Extract the [x, y] coordinate from the center of the cell holding the provided text.  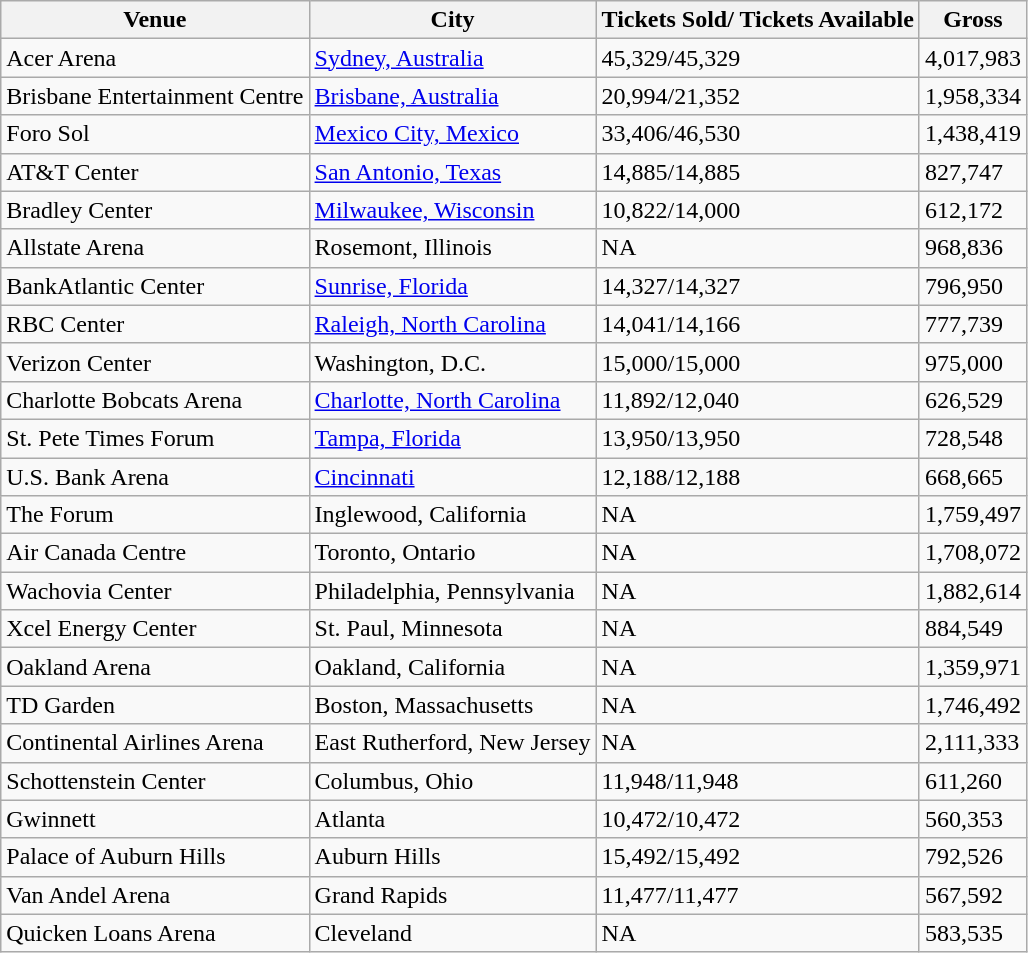
777,739 [972, 324]
Inglewood, California [452, 515]
Mexico City, Mexico [452, 134]
11,892/12,040 [758, 400]
St. Paul, Minnesota [452, 629]
Sunrise, Florida [452, 286]
Boston, Massachusetts [452, 705]
Xcel Energy Center [155, 629]
Quicken Loans Arena [155, 933]
15,000/15,000 [758, 362]
TD Garden [155, 705]
Tickets Sold/ Tickets Available [758, 20]
1,746,492 [972, 705]
Allstate Arena [155, 248]
Charlotte, North Carolina [452, 400]
14,327/14,327 [758, 286]
11,948/11,948 [758, 781]
2,111,333 [972, 743]
Oakland Arena [155, 667]
Brisbane, Australia [452, 96]
Schottenstein Center [155, 781]
1,438,419 [972, 134]
Cleveland [452, 933]
Grand Rapids [452, 895]
Washington, D.C. [452, 362]
1,958,334 [972, 96]
St. Pete Times Forum [155, 438]
884,549 [972, 629]
20,994/21,352 [758, 96]
Van Andel Arena [155, 895]
14,885/14,885 [758, 172]
RBC Center [155, 324]
Toronto, Ontario [452, 553]
1,708,072 [972, 553]
14,041/14,166 [758, 324]
728,548 [972, 438]
1,759,497 [972, 515]
15,492/15,492 [758, 857]
U.S. Bank Arena [155, 477]
Air Canada Centre [155, 553]
968,836 [972, 248]
Rosemont, Illinois [452, 248]
AT&T Center [155, 172]
Philadelphia, Pennsylvania [452, 591]
Wachovia Center [155, 591]
Bradley Center [155, 210]
Verizon Center [155, 362]
BankAtlantic Center [155, 286]
Atlanta [452, 819]
612,172 [972, 210]
East Rutherford, New Jersey [452, 743]
668,665 [972, 477]
10,822/14,000 [758, 210]
Tampa, Florida [452, 438]
827,747 [972, 172]
1,359,971 [972, 667]
4,017,983 [972, 58]
10,472/10,472 [758, 819]
Palace of Auburn Hills [155, 857]
Columbus, Ohio [452, 781]
626,529 [972, 400]
Sydney, Australia [452, 58]
Milwaukee, Wisconsin [452, 210]
13,950/13,950 [758, 438]
Brisbane Entertainment Centre [155, 96]
Oakland, California [452, 667]
Gwinnett [155, 819]
796,950 [972, 286]
611,260 [972, 781]
Auburn Hills [452, 857]
Venue [155, 20]
San Antonio, Texas [452, 172]
975,000 [972, 362]
Acer Arena [155, 58]
The Forum [155, 515]
Charlotte Bobcats Arena [155, 400]
792,526 [972, 857]
567,592 [972, 895]
Gross [972, 20]
Cincinnati [452, 477]
12,188/12,188 [758, 477]
560,353 [972, 819]
Foro Sol [155, 134]
City [452, 20]
11,477/11,477 [758, 895]
583,535 [972, 933]
Continental Airlines Arena [155, 743]
Raleigh, North Carolina [452, 324]
45,329/45,329 [758, 58]
1,882,614 [972, 591]
33,406/46,530 [758, 134]
